For the text-containing cell, return its midpoint in [X, Y] coordinate format. 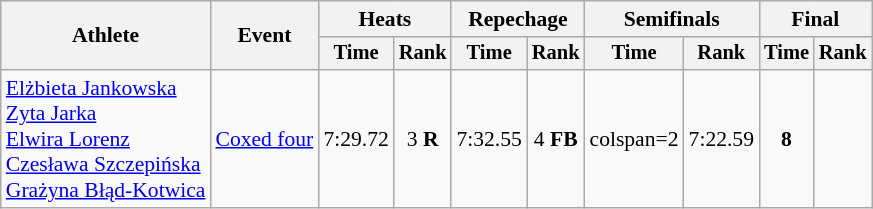
Final [815, 19]
Elżbieta JankowskaZyta JarkaElwira Lorenz Czesława Szczepińska Grażyna Błąd-Kotwica [106, 139]
colspan=2 [634, 139]
8 [786, 139]
Event [264, 36]
7:22.59 [722, 139]
Athlete [106, 36]
4 FB [556, 139]
7:32.55 [488, 139]
Coxed four [264, 139]
Repechage [518, 19]
Semifinals [672, 19]
Heats [384, 19]
7:29.72 [356, 139]
3 R [423, 139]
